Scan for the cell matching the given text and deliver its [X, Y] coordinate at center. 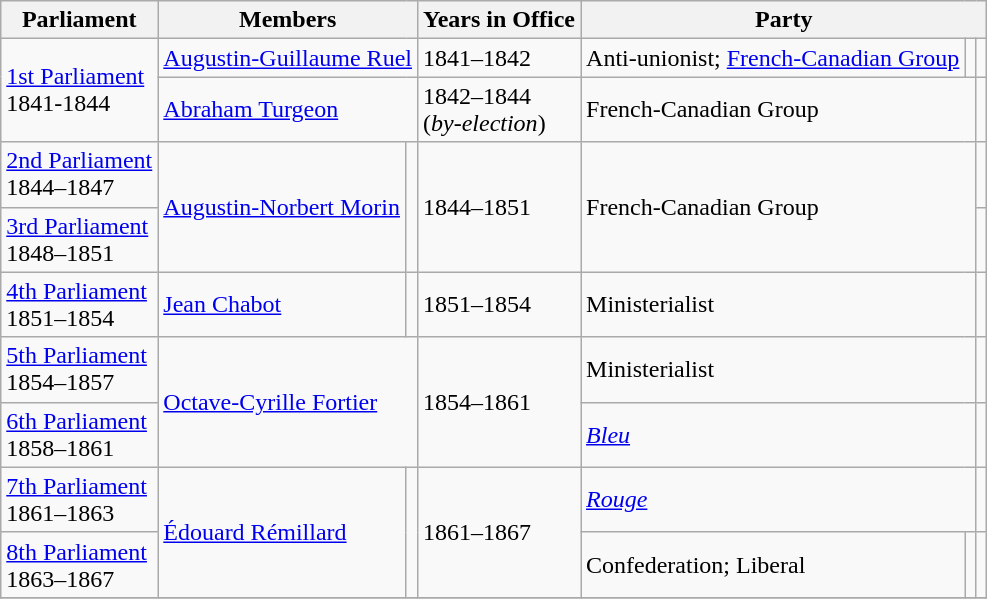
Confederation; Liberal [773, 564]
7th Parliament1861–1863 [80, 500]
5th Parliament1854–1857 [80, 370]
6th Parliament1858–1861 [80, 434]
3rd Parliament1848–1851 [80, 240]
Octave-Cyrille Fortier [288, 402]
Abraham Turgeon [288, 110]
2nd Parliament1844–1847 [80, 174]
4th Parliament1851–1854 [80, 304]
1851–1854 [498, 304]
Members [288, 20]
Édouard Rémillard [282, 532]
Bleu [778, 434]
1844–1851 [498, 207]
Years in Office [498, 20]
Augustin-Guillaume Ruel [288, 58]
8th Parliament1863–1867 [80, 564]
1841–1842 [498, 58]
Jean Chabot [282, 304]
1854–1861 [498, 402]
Anti-unionist; French-Canadian Group [773, 58]
Augustin-Norbert Morin [282, 207]
1st Parliament1841-1844 [80, 90]
1842–1844(by-election) [498, 110]
Rouge [778, 500]
Parliament [80, 20]
Party [784, 20]
1861–1867 [498, 532]
